Return the [x, y] coordinate for the center point of the cell that contains the specified text.  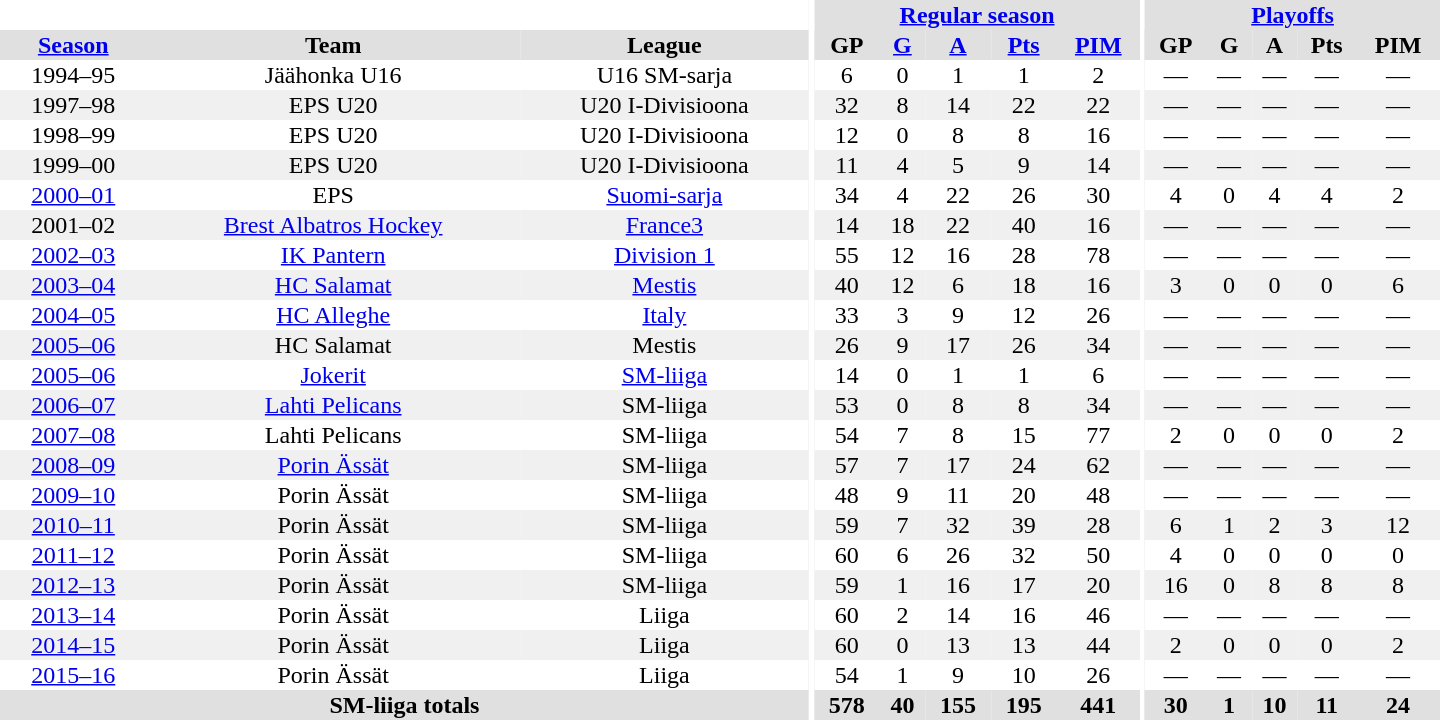
2004–05 [74, 315]
2003–04 [74, 285]
Suomi-sarja [664, 195]
578 [847, 705]
62 [1098, 465]
2012–13 [74, 585]
2013–14 [74, 615]
Italy [664, 315]
League [664, 45]
2006–07 [74, 405]
39 [1024, 525]
EPS [334, 195]
1999–00 [74, 165]
46 [1098, 615]
U16 SM-sarja [664, 75]
15 [1024, 435]
78 [1098, 255]
Season [74, 45]
2015–16 [74, 675]
441 [1098, 705]
Playoffs [1292, 15]
55 [847, 255]
HC Alleghe [334, 315]
2010–11 [74, 525]
Jäähonka U16 [334, 75]
77 [1098, 435]
50 [1098, 555]
Team [334, 45]
155 [958, 705]
2011–12 [74, 555]
2002–03 [74, 255]
5 [958, 165]
2014–15 [74, 645]
2008–09 [74, 465]
2000–01 [74, 195]
53 [847, 405]
France3 [664, 225]
Jokerit [334, 375]
Regular season [977, 15]
Brest Albatros Hockey [334, 225]
1998–99 [74, 135]
SM-liiga totals [404, 705]
57 [847, 465]
195 [1024, 705]
1997–98 [74, 105]
44 [1098, 645]
IK Pantern [334, 255]
2009–10 [74, 495]
1994–95 [74, 75]
2001–02 [74, 225]
2007–08 [74, 435]
Division 1 [664, 255]
33 [847, 315]
